Return [X, Y] of the center of cell containing provided text 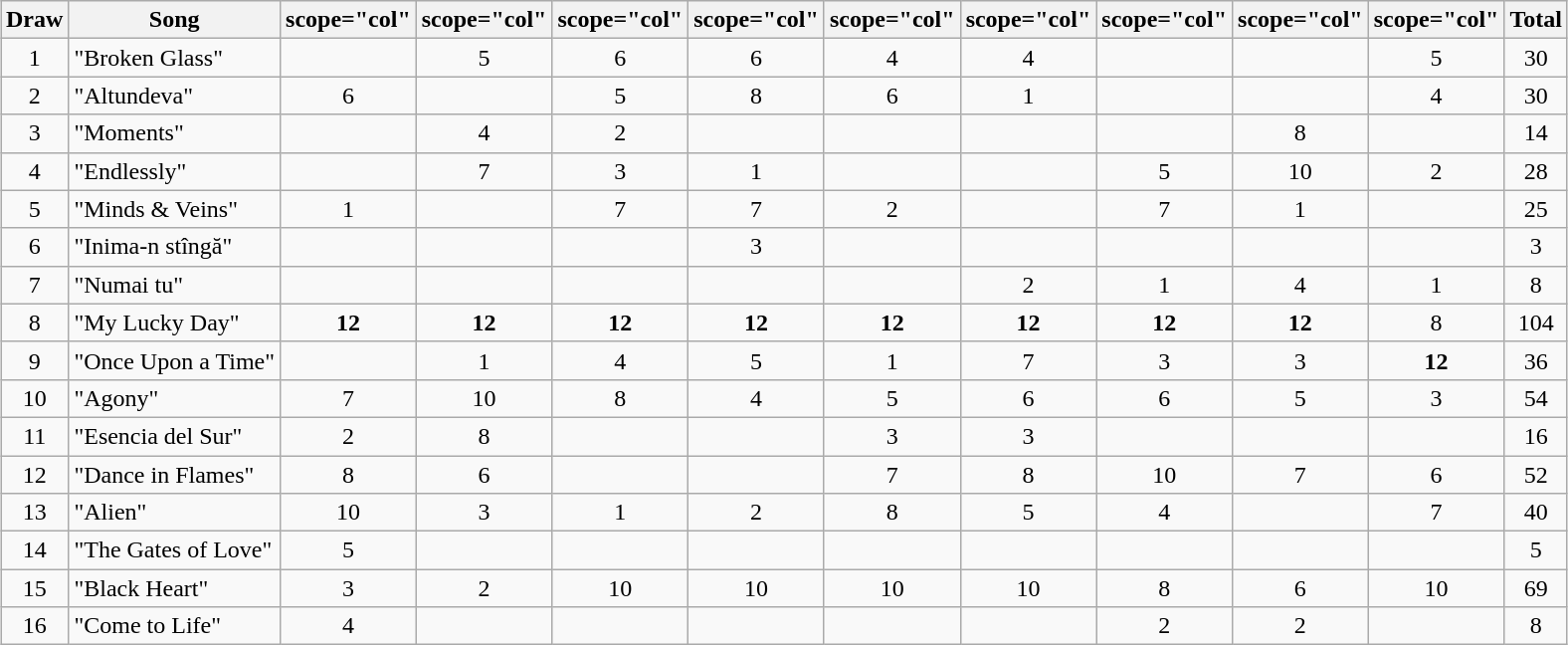
"Broken Glass" [175, 58]
"The Gates of Love" [175, 550]
"Dance in Flames" [175, 475]
"Black Heart" [175, 588]
"Minds & Veins" [175, 209]
69 [1536, 588]
"Agony" [175, 398]
13 [34, 513]
"Numai tu" [175, 285]
40 [1536, 513]
11 [34, 436]
"Moments" [175, 133]
Song [175, 20]
25 [1536, 209]
36 [1536, 360]
"Alien" [175, 513]
"Once Upon a Time" [175, 360]
104 [1536, 322]
28 [1536, 171]
"Endlessly" [175, 171]
Total [1536, 20]
"Come to Life" [175, 626]
9 [34, 360]
"Altundeva" [175, 96]
Draw [34, 20]
"Esencia del Sur" [175, 436]
54 [1536, 398]
15 [34, 588]
52 [1536, 475]
"Inima-n stîngă" [175, 247]
"My Lucky Day" [175, 322]
